Provide the (x, y) coordinate of the cell's center where the given text is located.  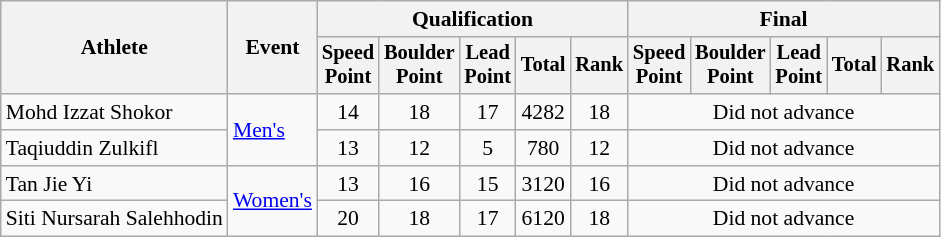
Tan Jie Yi (114, 184)
Final (784, 19)
Taqiuddin Zulkifl (114, 148)
Men's (272, 130)
6120 (544, 219)
Event (272, 48)
Qualification (472, 19)
Athlete (114, 48)
4282 (544, 112)
Women's (272, 202)
Mohd Izzat Shokor (114, 112)
14 (348, 112)
5 (487, 148)
3120 (544, 184)
15 (487, 184)
Siti Nursarah Salehhodin (114, 219)
20 (348, 219)
780 (544, 148)
